Provide the (X, Y) coordinate of the cell's center where the given text is located.  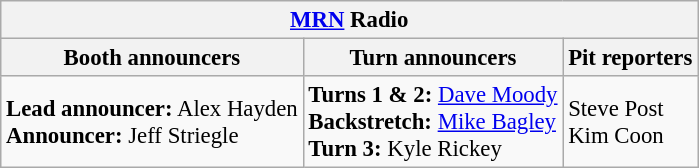
Lead announcer: Alex HaydenAnnouncer: Jeff Striegle (152, 122)
Steve PostKim Coon (630, 122)
Turn announcers (433, 58)
Turns 1 & 2: Dave MoodyBackstretch: Mike BagleyTurn 3: Kyle Rickey (433, 122)
Booth announcers (152, 58)
MRN Radio (350, 20)
Pit reporters (630, 58)
